For the text-containing cell, return its midpoint in [x, y] coordinate format. 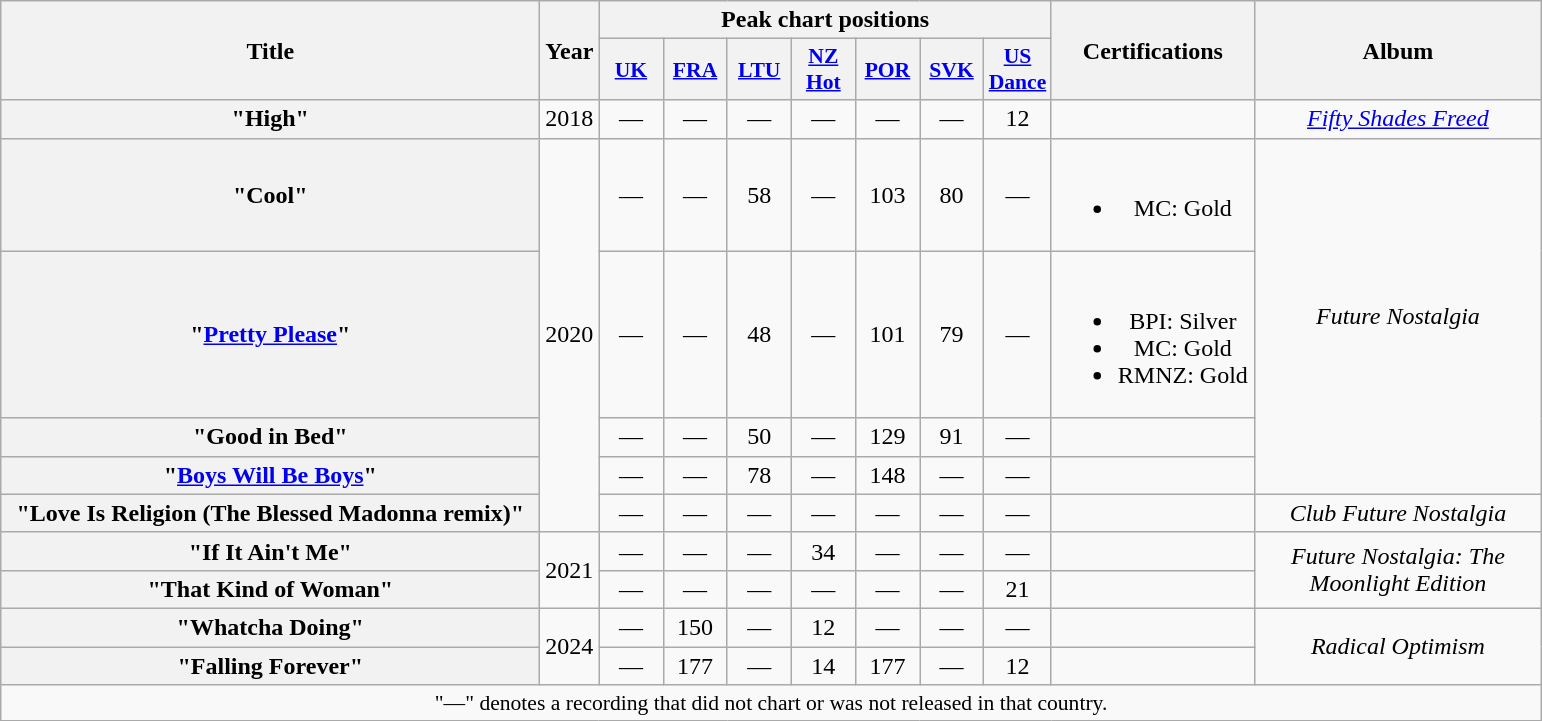
2021 [570, 570]
Club Future Nostalgia [1398, 513]
USDance [1018, 70]
Album [1398, 50]
2018 [570, 119]
50 [759, 437]
MC: Gold [1152, 194]
148 [887, 475]
79 [952, 334]
UK [631, 70]
LTU [759, 70]
POR [887, 70]
"Good in Bed" [270, 437]
21 [1018, 589]
Future Nostalgia: The Moonlight Edition [1398, 570]
BPI: SilverMC: GoldRMNZ: Gold [1152, 334]
Year [570, 50]
48 [759, 334]
91 [952, 437]
14 [823, 665]
2024 [570, 646]
FRA [695, 70]
Certifications [1152, 50]
Title [270, 50]
NZHot [823, 70]
34 [823, 551]
101 [887, 334]
"That Kind of Woman" [270, 589]
129 [887, 437]
80 [952, 194]
"Boys Will Be Boys" [270, 475]
"High" [270, 119]
"If It Ain't Me" [270, 551]
Future Nostalgia [1398, 316]
"Cool" [270, 194]
"Love Is Religion (The Blessed Madonna remix)" [270, 513]
150 [695, 627]
"—" denotes a recording that did not chart or was not released in that country. [772, 703]
"Falling Forever" [270, 665]
Radical Optimism [1398, 646]
"Pretty Please" [270, 334]
78 [759, 475]
Peak chart positions [825, 20]
SVK [952, 70]
2020 [570, 335]
103 [887, 194]
"Whatcha Doing" [270, 627]
58 [759, 194]
Fifty Shades Freed [1398, 119]
